Pinpoint the cell where the given text exists, returning its (X, Y) midpoint coordinate. 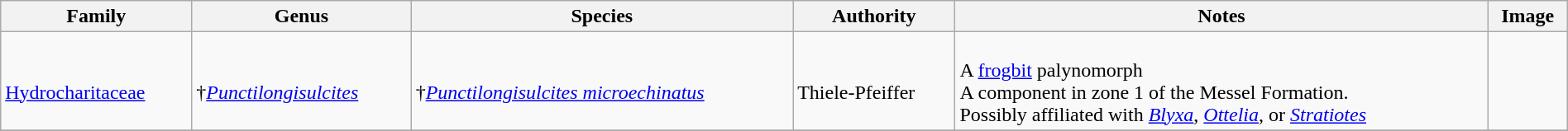
Image (1527, 16)
Authority (874, 16)
Family (96, 16)
†Punctilongisulcites microechinatus (602, 81)
†Punctilongisulcites (301, 81)
A frogbit palynomorphA component in zone 1 of the Messel Formation.Possibly affiliated with Blyxa, Ottelia, or Stratiotes (1221, 81)
Hydrocharitaceae (96, 81)
Genus (301, 16)
Thiele-Pfeiffer (874, 81)
Species (602, 16)
Notes (1221, 16)
